Scan for the cell matching the given text and deliver its (x, y) coordinate at center. 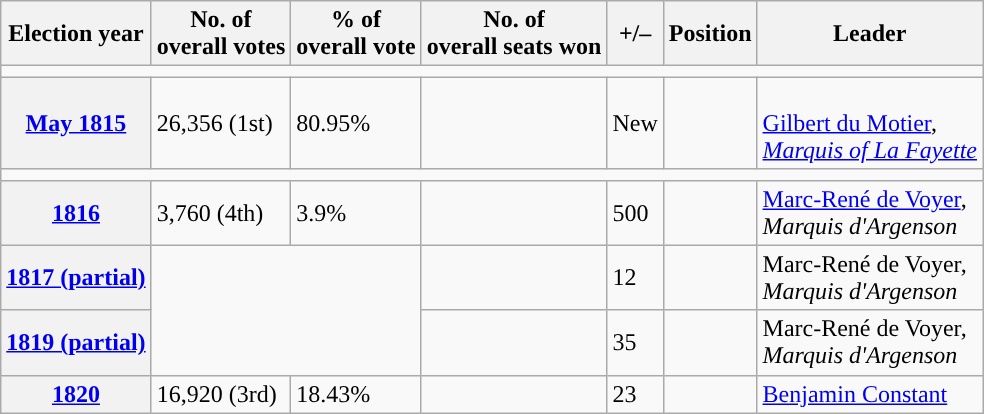
Position (710, 34)
16,920 (3rd) (221, 394)
18.43% (356, 394)
26,356 (1st) (221, 123)
% ofoverall vote (356, 34)
No. ofoverall seats won (514, 34)
3.9% (356, 212)
1816 (76, 212)
New (635, 123)
+/– (635, 34)
Benjamin Constant (870, 394)
12 (635, 278)
No. ofoverall votes (221, 34)
Gilbert du Motier,Marquis of La Fayette (870, 123)
1820 (76, 394)
500 (635, 212)
1817 (partial) (76, 278)
1819 (partial) (76, 342)
Election year (76, 34)
23 (635, 394)
35 (635, 342)
May 1815 (76, 123)
Leader (870, 34)
80.95% (356, 123)
3,760 (4th) (221, 212)
